Find where the given text appears and provide that cell's center as [X, Y] coordinate. 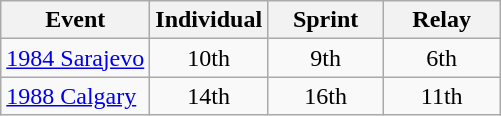
6th [442, 58]
Sprint [326, 20]
Individual [209, 20]
16th [326, 96]
11th [442, 96]
10th [209, 58]
Event [76, 20]
14th [209, 96]
1984 Sarajevo [76, 58]
9th [326, 58]
1988 Calgary [76, 96]
Relay [442, 20]
